Detect which cell encompasses the target text, then output its (X, Y) center coordinate. 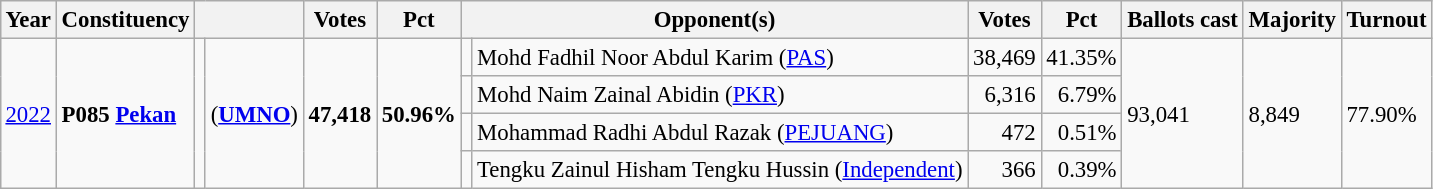
472 (1004, 133)
8,849 (1292, 113)
Tengku Zainul Hisham Tengku Hussin (Independent) (720, 170)
Ballots cast (1182, 20)
38,469 (1004, 57)
Constituency (125, 20)
(UMNO) (254, 113)
77.90% (1386, 113)
0.51% (1082, 133)
6,316 (1004, 95)
Mohammad Radhi Abdul Razak (PEJUANG) (720, 133)
41.35% (1082, 57)
47,418 (340, 113)
2022 (28, 113)
50.96% (418, 113)
Mohd Fadhil Noor Abdul Karim (PAS) (720, 57)
6.79% (1082, 95)
366 (1004, 170)
P085 Pekan (125, 113)
Year (28, 20)
Opponent(s) (714, 20)
Majority (1292, 20)
Turnout (1386, 20)
Mohd Naim Zainal Abidin (PKR) (720, 95)
0.39% (1082, 170)
93,041 (1182, 113)
